Return the [x, y] coordinate for the center point of the cell that contains the specified text.  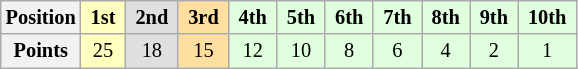
6 [397, 51]
15 [203, 51]
8th [446, 17]
3rd [203, 17]
1 [547, 51]
25 [104, 51]
8 [349, 51]
10 [301, 51]
10th [547, 17]
6th [349, 17]
1st [104, 17]
18 [152, 51]
2 [494, 51]
2nd [152, 17]
4 [446, 51]
4th [253, 17]
5th [301, 17]
Points [41, 51]
Position [41, 17]
9th [494, 17]
7th [397, 17]
12 [253, 51]
